Search for the cell housing the specified text and yield its [x, y] center coordinate. 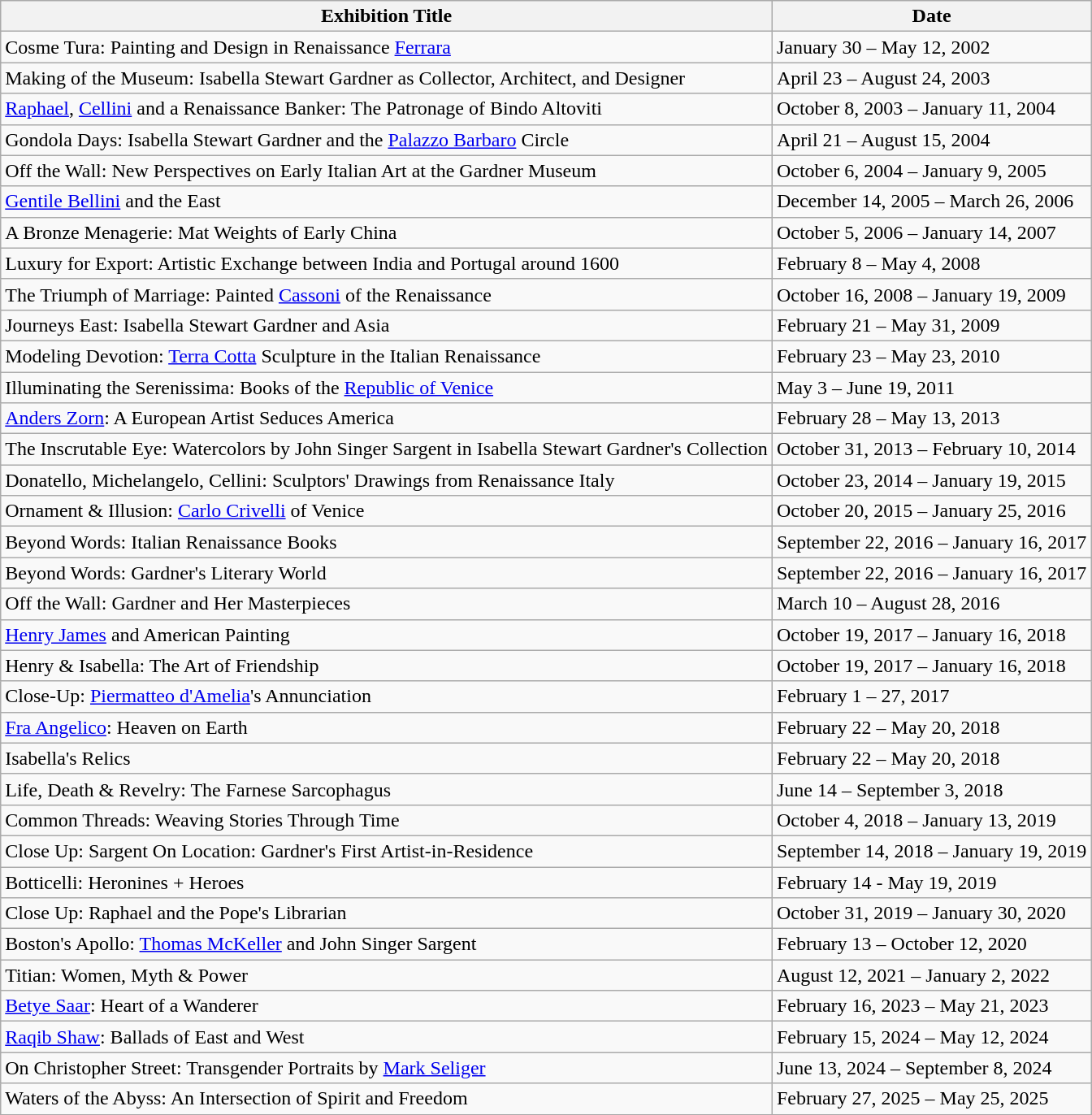
October 8, 2003 – January 11, 2004 [931, 109]
Off the Wall: Gardner and Her Masterpieces [387, 604]
February 27, 2025 – May 25, 2025 [931, 1099]
February 8 – May 4, 2008 [931, 263]
Waters of the Abyss: An Intersection of Spirit and Freedom [387, 1099]
February 21 – May 31, 2009 [931, 325]
February 28 – May 13, 2013 [931, 419]
Luxury for Export: Artistic Exchange between India and Portugal around 1600 [387, 263]
Beyond Words: Italian Renaissance Books [387, 542]
Close-Up: Piermatteo d'Amelia's Annunciation [387, 696]
February 13 – October 12, 2020 [931, 944]
Date [931, 16]
Beyond Words: Gardner's Literary World [387, 573]
Anders Zorn: A European Artist Seduces America [387, 419]
A Bronze Menagerie: Mat Weights of Early China [387, 232]
Botticelli: Heronines + Heroes [387, 882]
October 31, 2019 – January 30, 2020 [931, 913]
February 14 - May 19, 2019 [931, 882]
Henry & Isabella: The Art of Friendship [387, 666]
February 16, 2023 – May 21, 2023 [931, 1006]
Illuminating the Serenissima: Books of the Republic of Venice [387, 388]
Donatello, Michelangelo, Cellini: Sculptors' Drawings from Renaissance Italy [387, 480]
Isabella's Relics [387, 758]
Cosme Tura: Painting and Design in Renaissance Ferrara [387, 47]
May 3 – June 19, 2011 [931, 388]
October 31, 2013 – February 10, 2014 [931, 449]
April 21 – August 15, 2004 [931, 140]
Close Up: Sargent On Location: Gardner's First Artist-in-Residence [387, 851]
Exhibition Title [387, 16]
Close Up: Raphael and the Pope's Librarian [387, 913]
October 5, 2006 – January 14, 2007 [931, 232]
Making of the Museum: Isabella Stewart Gardner as Collector, Architect, and Designer [387, 78]
Ornament & Illusion: Carlo Crivelli of Venice [387, 511]
March 10 – August 28, 2016 [931, 604]
Henry James and American Painting [387, 635]
February 15, 2024 – May 12, 2024 [931, 1037]
Boston's Apollo: Thomas McKeller and John Singer Sargent [387, 944]
October 23, 2014 – January 19, 2015 [931, 480]
April 23 – August 24, 2003 [931, 78]
February 23 – May 23, 2010 [931, 356]
The Triumph of Marriage: Painted Cassoni of the Renaissance [387, 294]
Raphael, Cellini and a Renaissance Banker: The Patronage of Bindo Altoviti [387, 109]
Fra Angelico: Heaven on Earth [387, 727]
Journeys East: Isabella Stewart Gardner and Asia [387, 325]
Raqib Shaw: Ballads of East and West [387, 1037]
Life, Death & Revelry: The Farnese Sarcophagus [387, 789]
Gondola Days: Isabella Stewart Gardner and the Palazzo Barbaro Circle [387, 140]
January 30 – May 12, 2002 [931, 47]
June 13, 2024 – September 8, 2024 [931, 1068]
October 4, 2018 – January 13, 2019 [931, 820]
The Inscrutable Eye: Watercolors by John Singer Sargent in Isabella Stewart Gardner's Collection [387, 449]
October 6, 2004 – January 9, 2005 [931, 171]
On Christopher Street: Transgender Portraits by Mark Seliger [387, 1068]
February 1 – 27, 2017 [931, 696]
October 20, 2015 – January 25, 2016 [931, 511]
Off the Wall: New Perspectives on Early Italian Art at the Gardner Museum [387, 171]
June 14 – September 3, 2018 [931, 789]
October 16, 2008 – January 19, 2009 [931, 294]
September 14, 2018 – January 19, 2019 [931, 851]
August 12, 2021 – January 2, 2022 [931, 975]
December 14, 2005 – March 26, 2006 [931, 202]
Gentile Bellini and the East [387, 202]
Betye Saar: Heart of a Wanderer [387, 1006]
Titian: Women, Myth & Power [387, 975]
Common Threads: Weaving Stories Through Time [387, 820]
Modeling Devotion: Terra Cotta Sculpture in the Italian Renaissance [387, 356]
